Extract the [x, y] coordinate from the center of the cell holding the provided text.  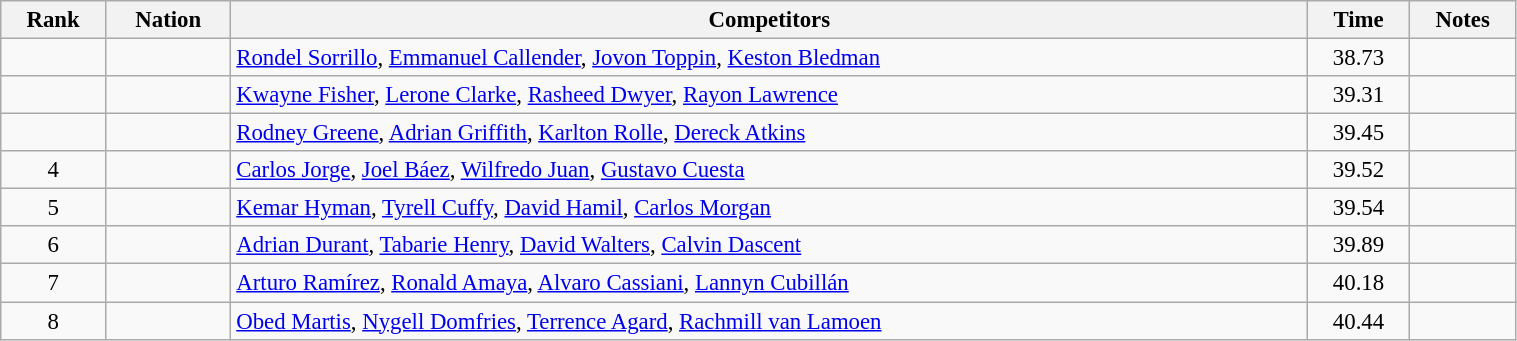
Arturo Ramírez, Ronald Amaya, Alvaro Cassiani, Lannyn Cubillán [770, 283]
40.44 [1359, 321]
6 [54, 245]
Competitors [770, 20]
Nation [168, 20]
Rank [54, 20]
40.18 [1359, 283]
39.54 [1359, 208]
Obed Martis, Nygell Domfries, Terrence Agard, Rachmill van Lamoen [770, 321]
Carlos Jorge, Joel Báez, Wilfredo Juan, Gustavo Cuesta [770, 170]
39.45 [1359, 133]
4 [54, 170]
Notes [1462, 20]
Kemar Hyman, Tyrell Cuffy, David Hamil, Carlos Morgan [770, 208]
Adrian Durant, Tabarie Henry, David Walters, Calvin Dascent [770, 245]
39.89 [1359, 245]
39.31 [1359, 95]
8 [54, 321]
39.52 [1359, 170]
5 [54, 208]
7 [54, 283]
Rondel Sorrillo, Emmanuel Callender, Jovon Toppin, Keston Bledman [770, 58]
38.73 [1359, 58]
Rodney Greene, Adrian Griffith, Karlton Rolle, Dereck Atkins [770, 133]
Kwayne Fisher, Lerone Clarke, Rasheed Dwyer, Rayon Lawrence [770, 95]
Time [1359, 20]
